Pinpoint the cell where the given text exists, returning its (x, y) midpoint coordinate. 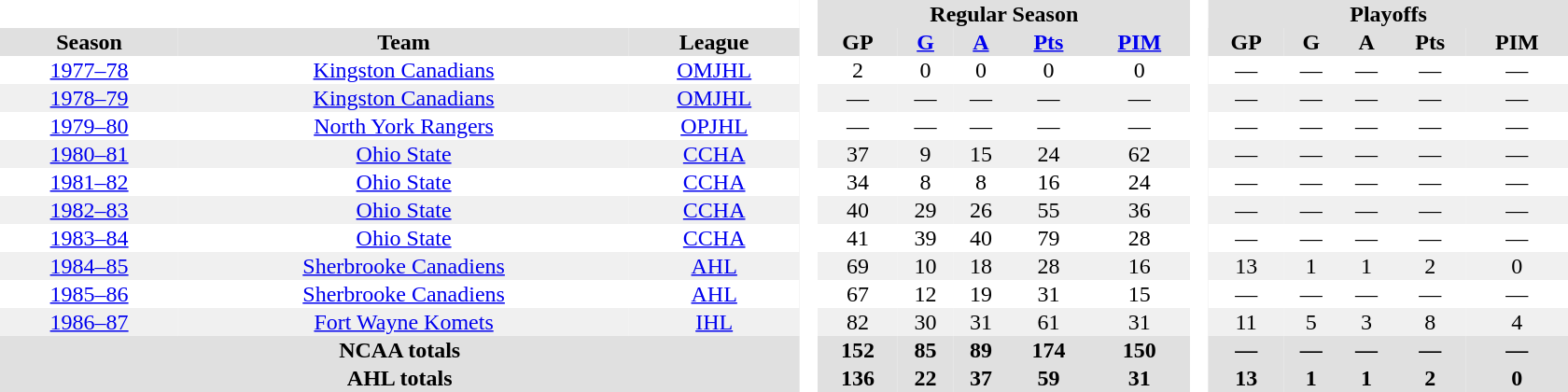
Playoffs (1389, 14)
26 (980, 210)
1980–81 (90, 154)
82 (858, 322)
39 (926, 238)
36 (1139, 210)
1984–85 (90, 266)
152 (858, 350)
59 (1049, 378)
1986–87 (90, 322)
1983–84 (90, 238)
1985–86 (90, 294)
22 (926, 378)
30 (926, 322)
12 (926, 294)
Regular Season (1004, 14)
69 (858, 266)
1977–78 (90, 70)
61 (1049, 322)
AHL totals (399, 378)
18 (980, 266)
Team (403, 42)
34 (858, 182)
4 (1518, 322)
41 (858, 238)
19 (980, 294)
1982–83 (90, 210)
OPJHL (714, 126)
North York Rangers (403, 126)
3 (1366, 322)
174 (1049, 350)
29 (926, 210)
89 (980, 350)
League (714, 42)
136 (858, 378)
67 (858, 294)
11 (1246, 322)
Fort Wayne Komets (403, 322)
62 (1139, 154)
9 (926, 154)
1978–79 (90, 98)
150 (1139, 350)
1979–80 (90, 126)
5 (1310, 322)
79 (1049, 238)
10 (926, 266)
NCAA totals (399, 350)
85 (926, 350)
Season (90, 42)
55 (1049, 210)
1981–82 (90, 182)
IHL (714, 322)
